Determine the (X, Y) coordinate at the center of the cell enclosing the given text.  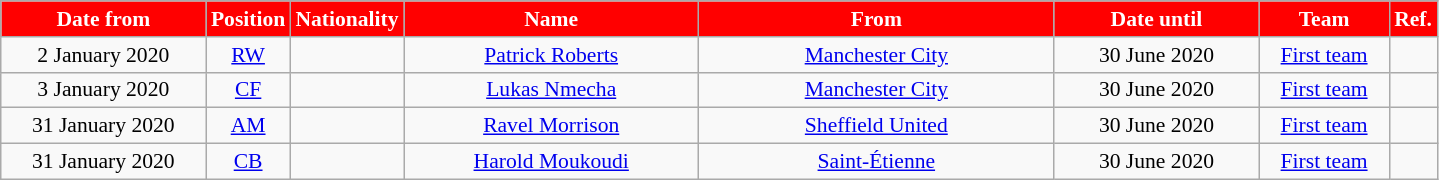
Date until (1156, 19)
Date from (104, 19)
3 January 2020 (104, 90)
Saint-Étienne (876, 162)
Ref. (1413, 19)
2 January 2020 (104, 55)
Harold Moukoudi (552, 162)
Team (1324, 19)
Nationality (346, 19)
From (876, 19)
Patrick Roberts (552, 55)
Sheffield United (876, 126)
Ravel Morrison (552, 126)
CB (248, 162)
Lukas Nmecha (552, 90)
Name (552, 19)
AM (248, 126)
Position (248, 19)
RW (248, 55)
CF (248, 90)
